Provide the [X, Y] coordinate of the cell's center where the given text is located.  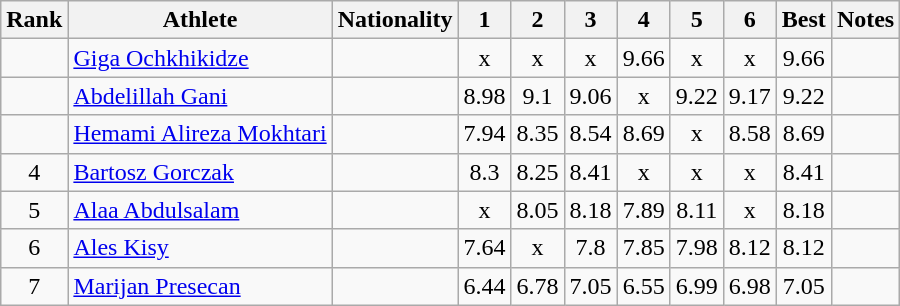
Rank [34, 20]
1 [484, 20]
6.98 [750, 286]
7.94 [484, 134]
7 [34, 286]
Nationality [395, 20]
8.05 [538, 210]
7.89 [644, 210]
7.8 [590, 248]
8.3 [484, 172]
3 [590, 20]
Hemami Alireza Mokhtari [200, 134]
8.54 [590, 134]
8.25 [538, 172]
8.11 [696, 210]
6.78 [538, 286]
8.98 [484, 96]
9.06 [590, 96]
6.55 [644, 286]
Abdelillah Gani [200, 96]
Athlete [200, 20]
Giga Ochkhikidze [200, 58]
Best [804, 20]
Alaa Abdulsalam [200, 210]
7.85 [644, 248]
6.99 [696, 286]
Marijan Presecan [200, 286]
9.1 [538, 96]
Bartosz Gorczak [200, 172]
Notes [865, 20]
9.17 [750, 96]
8.35 [538, 134]
2 [538, 20]
Ales Kisy [200, 248]
8.58 [750, 134]
7.64 [484, 248]
7.98 [696, 248]
6.44 [484, 286]
